Determine the (x, y) coordinate at the center of the cell enclosing the given text.  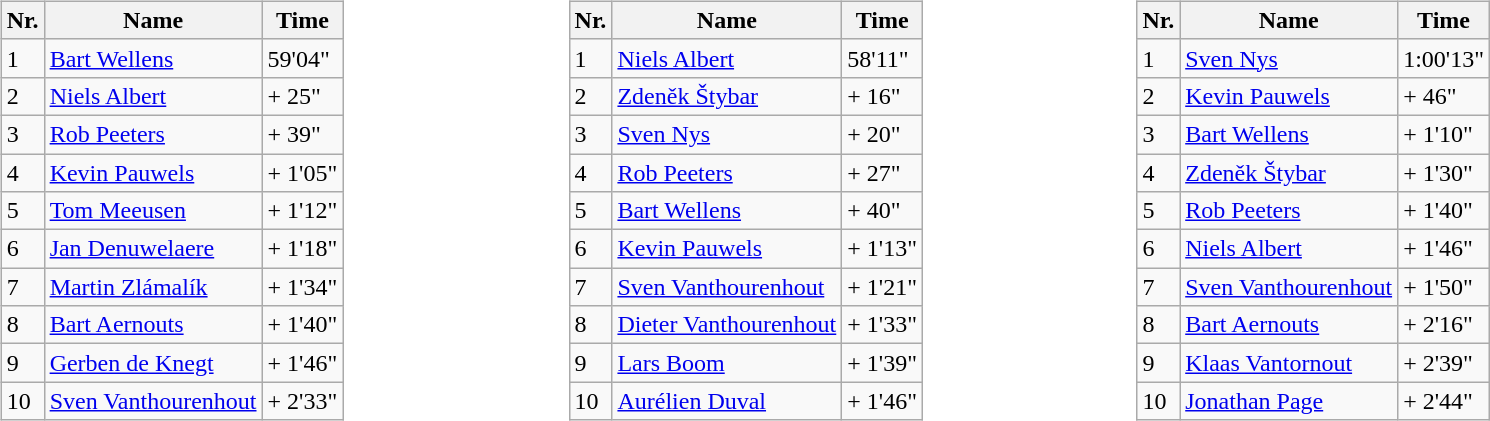
+ 1'21" (882, 287)
+ 39" (302, 134)
+ 1'34" (302, 287)
+ 27" (882, 173)
Dieter Vanthourenhout (727, 325)
59'04" (302, 58)
Aurélien Duval (727, 401)
+ 1'10" (1444, 134)
+ 1'05" (302, 173)
Tom Meeusen (153, 211)
+ 1'30" (1444, 173)
+ 1'50" (1444, 287)
58'11" (882, 58)
Gerben de Knegt (153, 363)
Lars Boom (727, 363)
+ 1'13" (882, 249)
+ 2'16" (1444, 325)
Martin Zlámalík (153, 287)
+ 2'33" (302, 401)
Klaas Vantornout (1289, 363)
+ 2'44" (1444, 401)
+ 40" (882, 211)
Jonathan Page (1289, 401)
Jan Denuwelaere (153, 249)
+ 20" (882, 134)
+ 1'39" (882, 363)
+ 25" (302, 96)
+ 2'39" (1444, 363)
1:00'13" (1444, 58)
+ 46" (1444, 96)
+ 1'18" (302, 249)
+ 1'33" (882, 325)
+ 1'12" (302, 211)
+ 16" (882, 96)
